Identify which cell holds the provided text, then report its (X, Y) central coordinate. 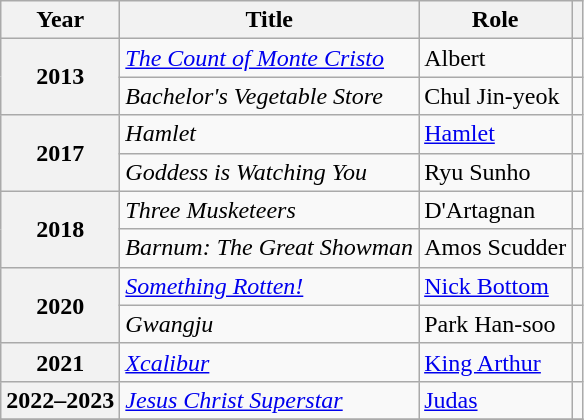
Judas (496, 400)
Three Musketeers (270, 210)
Jesus Christ Superstar (270, 400)
Albert (496, 58)
Nick Bottom (496, 286)
Park Han-soo (496, 324)
King Arthur (496, 362)
Ryu Sunho (496, 172)
Chul Jin-yeok (496, 96)
2017 (60, 153)
D'Artagnan (496, 210)
2018 (60, 229)
Something Rotten! (270, 286)
Xcalibur (270, 362)
2013 (60, 77)
Year (60, 20)
Barnum: The Great Showman (270, 248)
Amos Scudder (496, 248)
2022–2023 (60, 400)
Role (496, 20)
Gwangju (270, 324)
Bachelor's Vegetable Store (270, 96)
2021 (60, 362)
The Count of Monte Cristo (270, 58)
Title (270, 20)
2020 (60, 305)
Goddess is Watching You (270, 172)
